Return the [X, Y] coordinate for the center point of the cell that contains the specified text.  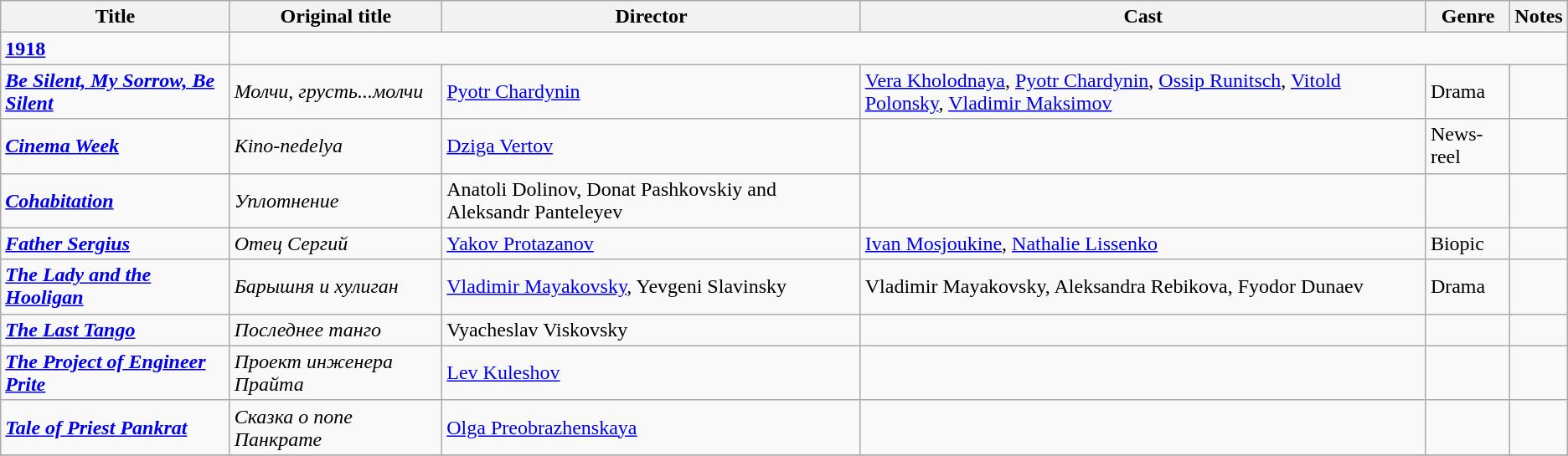
The Lady and the Hooligan [116, 286]
Cinema Week [116, 146]
Pyotr Chardynin [652, 92]
Olga Preobrazhenskaya [652, 427]
Notes [1539, 17]
Vladimir Mayakovsky, Yevgeni Slavinsky [652, 286]
Последнее танго [336, 330]
Dziga Vertov [652, 146]
Original title [336, 17]
Title [116, 17]
Be Silent, My Sorrow, Be Silent [116, 92]
Молчи, грусть...молчи [336, 92]
Барышня и хулиган [336, 286]
Cohabitation [116, 201]
Anatoli Dolinov, Donat Pashkovskiy and Aleksandr Panteleyev [652, 201]
Yakov Protazanov [652, 243]
Father Sergius [116, 243]
Сказка о попе Панкрате [336, 427]
1918 [116, 49]
Отец Сергий [336, 243]
Tale of Priest Pankrat [116, 427]
Уплотнение [336, 201]
Vyacheslav Viskovsky [652, 330]
Biopic [1467, 243]
Vladimir Mayakovsky, Aleksandra Rebikova, Fyodor Dunaev [1142, 286]
The Project of Engineer Prite [116, 373]
The Last Tango [116, 330]
News-reel [1467, 146]
Lev Kuleshov [652, 373]
Kino-nedelya [336, 146]
Vera Kholodnaya, Pyotr Chardynin, Ossip Runitsch, Vitold Polonsky, Vladimir Maksimov [1142, 92]
Проект инженера Прайта [336, 373]
Director [652, 17]
Cast [1142, 17]
Ivan Mosjoukine, Nathalie Lissenko [1142, 243]
Genre [1467, 17]
